Return (X, Y) of the center of cell containing provided text 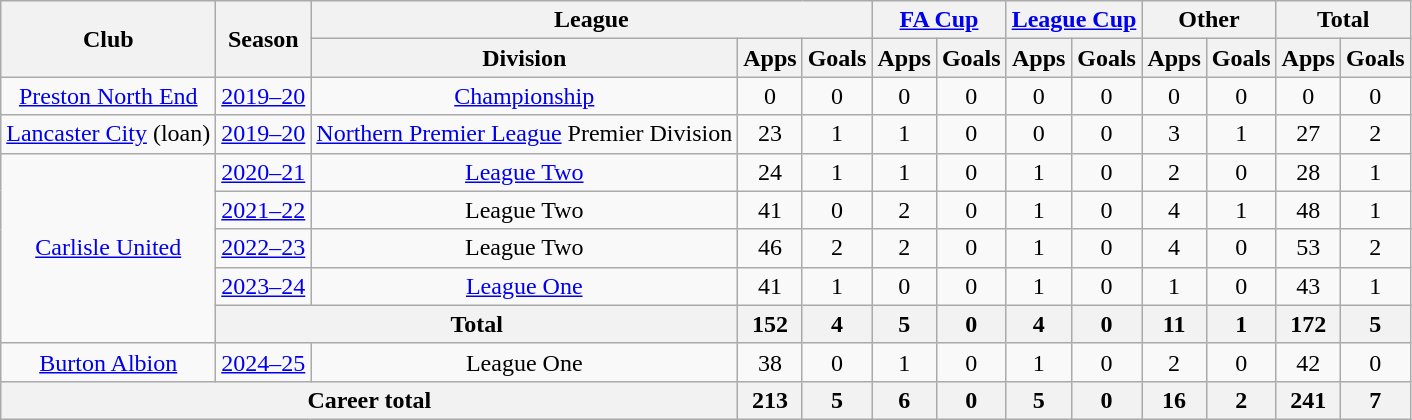
213 (770, 400)
Northern Premier League Premier Division (524, 134)
23 (770, 134)
Burton Albion (108, 362)
Lancaster City (loan) (108, 134)
42 (1308, 362)
38 (770, 362)
Championship (524, 96)
172 (1308, 324)
6 (904, 400)
2021–22 (264, 210)
Club (108, 39)
FA Cup (939, 20)
43 (1308, 286)
Season (264, 39)
11 (1174, 324)
2022–23 (264, 248)
7 (1375, 400)
2024–25 (264, 362)
28 (1308, 172)
53 (1308, 248)
Preston North End (108, 96)
Other (1209, 20)
48 (1308, 210)
16 (1174, 400)
152 (770, 324)
46 (770, 248)
3 (1174, 134)
Career total (370, 400)
27 (1308, 134)
Division (524, 58)
Carlisle United (108, 248)
24 (770, 172)
League Cup (1074, 20)
2023–24 (264, 286)
241 (1308, 400)
League (592, 20)
2020–21 (264, 172)
